For the text-containing cell, return its midpoint in (x, y) coordinate format. 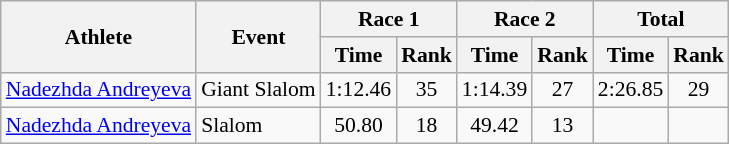
Giant Slalom (258, 90)
Total (661, 19)
Race 2 (525, 19)
1:14.39 (494, 90)
1:12.46 (358, 90)
Slalom (258, 126)
18 (426, 126)
35 (426, 90)
2:26.85 (630, 90)
Event (258, 36)
49.42 (494, 126)
50.80 (358, 126)
Race 1 (389, 19)
27 (562, 90)
13 (562, 126)
Athlete (98, 36)
29 (698, 90)
